Return [x, y] of the center of cell containing provided text 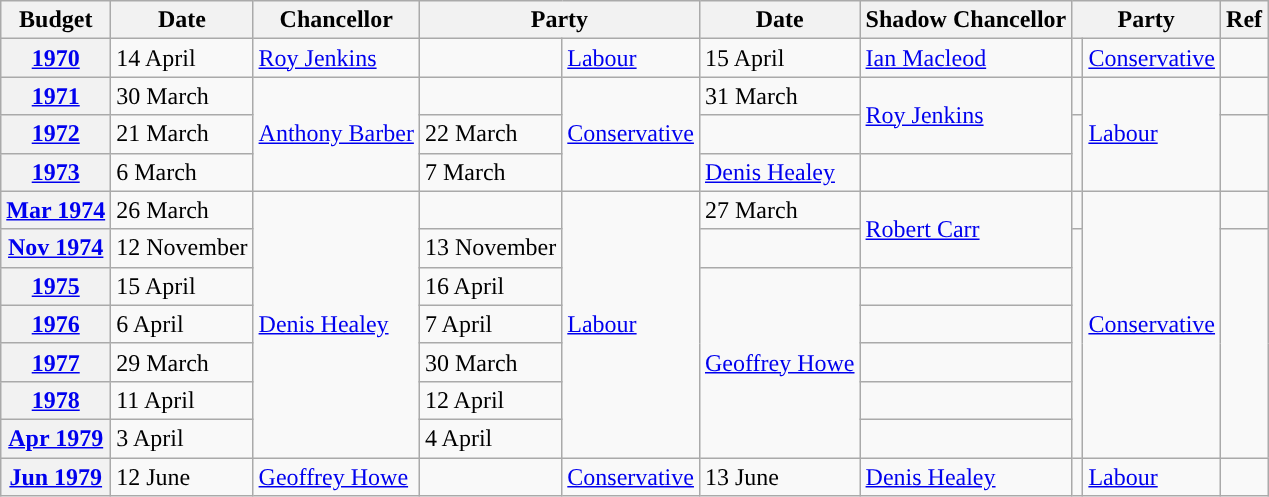
Mar 1974 [56, 210]
Jun 1979 [56, 477]
14 April [182, 58]
12 November [182, 248]
6 March [182, 172]
12 April [490, 400]
6 April [182, 324]
1978 [56, 400]
7 March [490, 172]
Apr 1979 [56, 438]
31 March [780, 96]
Nov 1974 [56, 248]
Ref [1244, 20]
16 April [490, 286]
3 April [182, 438]
21 March [182, 134]
13 November [490, 248]
29 March [182, 362]
Shadow Chancellor [966, 20]
1972 [56, 134]
1973 [56, 172]
22 March [490, 134]
13 June [780, 477]
1970 [56, 58]
26 March [182, 210]
11 April [182, 400]
Ian Macleod [966, 58]
1977 [56, 362]
12 June [182, 477]
Anthony Barber [336, 134]
1976 [56, 324]
Budget [56, 20]
7 April [490, 324]
1975 [56, 286]
4 April [490, 438]
27 March [780, 210]
Robert Carr [966, 229]
Chancellor [336, 20]
1971 [56, 96]
